Scan for the cell matching the given text and deliver its (x, y) coordinate at center. 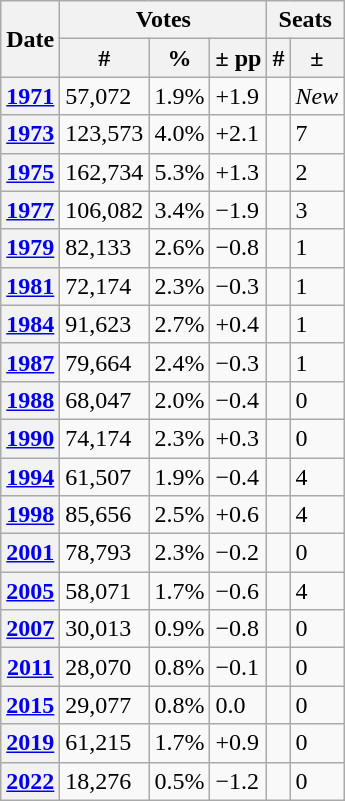
57,072 (104, 96)
0.9% (180, 629)
1971 (30, 96)
1979 (30, 248)
1987 (30, 362)
1973 (30, 134)
4.0% (180, 134)
−0.6 (238, 591)
−0.1 (238, 667)
Seats (306, 20)
+0.3 (238, 438)
2015 (30, 705)
+1.9 (238, 96)
68,047 (104, 400)
1994 (30, 477)
% (180, 58)
2 (317, 172)
79,664 (104, 362)
162,734 (104, 172)
61,215 (104, 743)
+2.1 (238, 134)
1977 (30, 210)
1975 (30, 172)
1990 (30, 438)
1988 (30, 400)
123,573 (104, 134)
3.4% (180, 210)
1998 (30, 515)
85,656 (104, 515)
106,082 (104, 210)
2001 (30, 553)
+0.4 (238, 324)
−1.2 (238, 781)
2.6% (180, 248)
+0.6 (238, 515)
61,507 (104, 477)
29,077 (104, 705)
91,623 (104, 324)
New (317, 96)
± pp (238, 58)
58,071 (104, 591)
2.4% (180, 362)
0.5% (180, 781)
82,133 (104, 248)
1981 (30, 286)
−1.9 (238, 210)
Date (30, 39)
18,276 (104, 781)
74,174 (104, 438)
78,793 (104, 553)
+0.9 (238, 743)
72,174 (104, 286)
+1.3 (238, 172)
± (317, 58)
−0.2 (238, 553)
2.0% (180, 400)
30,013 (104, 629)
2.7% (180, 324)
2005 (30, 591)
7 (317, 134)
28,070 (104, 667)
2007 (30, 629)
2011 (30, 667)
3 (317, 210)
2022 (30, 781)
2.5% (180, 515)
2019 (30, 743)
1984 (30, 324)
5.3% (180, 172)
Votes (164, 20)
0.0 (238, 705)
